Search for the cell housing the specified text and yield its (X, Y) center coordinate. 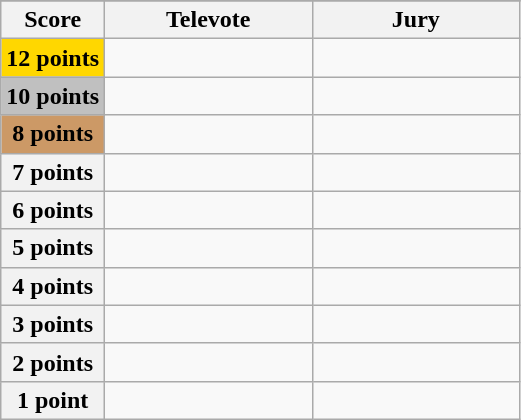
5 points (53, 248)
3 points (53, 324)
Jury (416, 20)
1 point (53, 400)
Score (53, 20)
7 points (53, 172)
4 points (53, 286)
Televote (209, 20)
8 points (53, 134)
12 points (53, 58)
6 points (53, 210)
10 points (53, 96)
2 points (53, 362)
